Find where the given text appears and provide that cell's center as (x, y) coordinate. 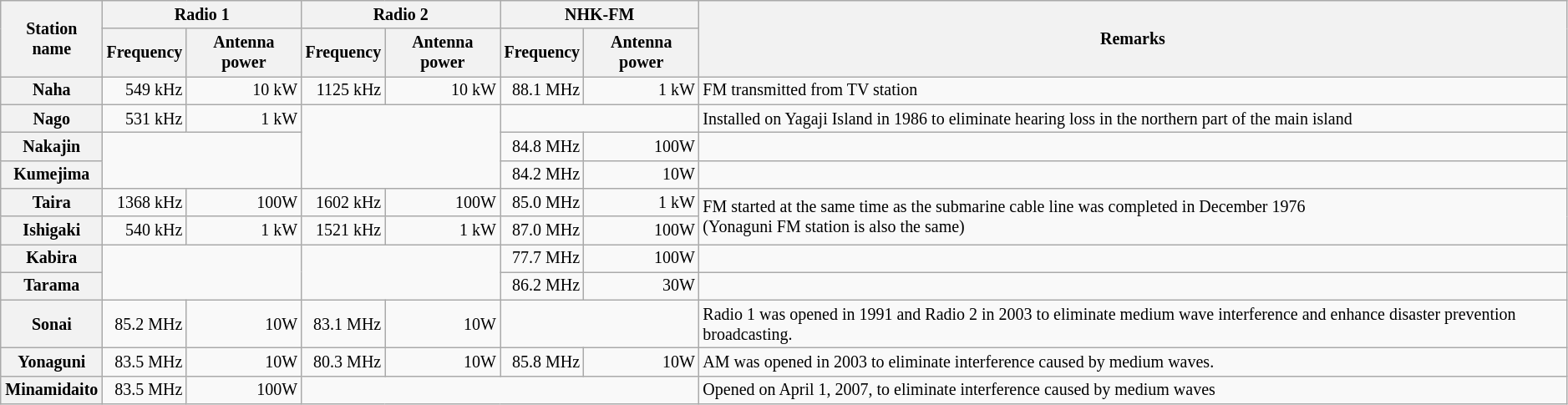
1125 kHz (343, 90)
Nakajin (52, 147)
FM transmitted from TV station (1133, 90)
1521 kHz (343, 230)
Opened on April 1, 2007, to eliminate interference caused by medium waves (1133, 391)
Kabira (52, 259)
30W (642, 286)
Sonai (52, 324)
Radio 1 (202, 15)
83.1 MHz (343, 324)
NHK-FM (600, 15)
Yonaguni (52, 362)
80.3 MHz (343, 362)
87.0 MHz (542, 230)
Radio 2 (401, 15)
85.8 MHz (542, 362)
84.2 MHz (542, 174)
85.0 MHz (542, 202)
Station name (52, 38)
86.2 MHz (542, 286)
Taira (52, 202)
Ishigaki (52, 230)
85.2 MHz (145, 324)
Minamidaito (52, 391)
1368 kHz (145, 202)
Remarks (1133, 38)
AM was opened in 2003 to eliminate interference caused by medium waves. (1133, 362)
Naha (52, 90)
77.7 MHz (542, 259)
Kumejima (52, 174)
Radio 1 was opened in 1991 and Radio 2 in 2003 to eliminate medium wave interference and enhance disaster prevention broadcasting. (1133, 324)
Installed on Yagaji Island in 1986 to eliminate hearing loss in the northern part of the main island (1133, 119)
540 kHz (145, 230)
Nago (52, 119)
84.8 MHz (542, 147)
Tarama (52, 286)
531 kHz (145, 119)
88.1 MHz (542, 90)
1602 kHz (343, 202)
FM started at the same time as the submarine cable line was completed in December 1976(Yonaguni FM station is also the same) (1133, 217)
549 kHz (145, 90)
